Extract the (x, y) coordinate from the center of the cell holding the provided text.  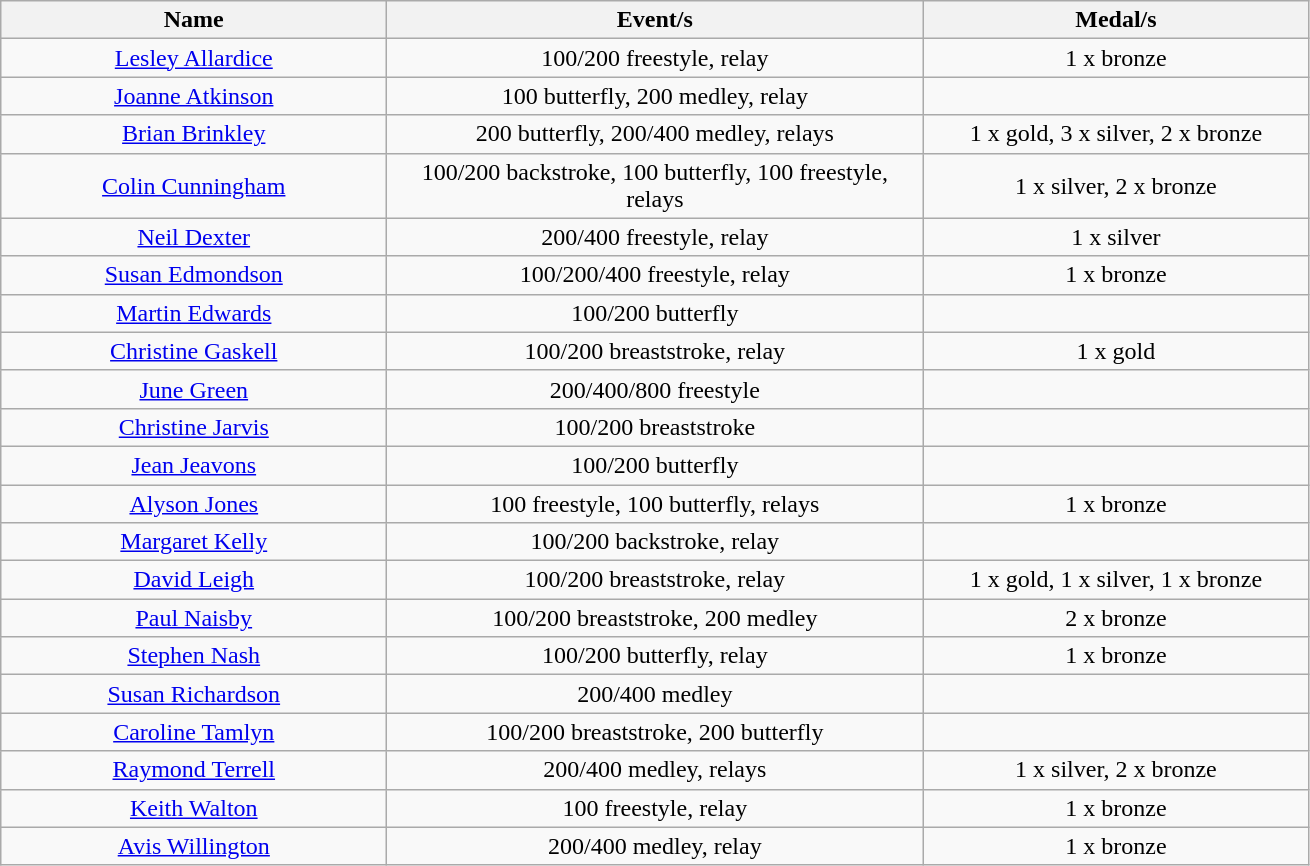
200/400 medley, relay (655, 846)
Joanne Atkinson (194, 96)
David Leigh (194, 580)
Paul Naisby (194, 618)
Alyson Jones (194, 503)
Event/s (655, 20)
100/200 backstroke, 100 butterfly, 100 freestyle, relays (655, 186)
Susan Edmondson (194, 275)
100 freestyle, relay (655, 808)
200/400 medley, relays (655, 770)
100 butterfly, 200 medley, relay (655, 96)
Raymond Terrell (194, 770)
Margaret Kelly (194, 542)
1 x gold, 1 x silver, 1 x bronze (1116, 580)
200 butterfly, 200/400 medley, relays (655, 134)
Susan Richardson (194, 694)
Christine Gaskell (194, 351)
Christine Jarvis (194, 427)
100/200 butterfly, relay (655, 656)
Avis Willington (194, 846)
Name (194, 20)
Lesley Allardice (194, 58)
200/400 freestyle, relay (655, 237)
Keith Walton (194, 808)
200/400/800 freestyle (655, 389)
200/400 medley (655, 694)
Martin Edwards (194, 313)
Stephen Nash (194, 656)
Neil Dexter (194, 237)
Medal/s (1116, 20)
100/200/400 freestyle, relay (655, 275)
100/200 breaststroke, 200 medley (655, 618)
Colin Cunningham (194, 186)
1 x gold, 3 x silver, 2 x bronze (1116, 134)
Jean Jeavons (194, 465)
100 freestyle, 100 butterfly, relays (655, 503)
100/200 backstroke, relay (655, 542)
100/200 freestyle, relay (655, 58)
June Green (194, 389)
Brian Brinkley (194, 134)
1 x gold (1116, 351)
1 x silver (1116, 237)
Caroline Tamlyn (194, 732)
100/200 breaststroke, 200 butterfly (655, 732)
2 x bronze (1116, 618)
100/200 breaststroke (655, 427)
